For the text-containing cell, return its midpoint in (X, Y) coordinate format. 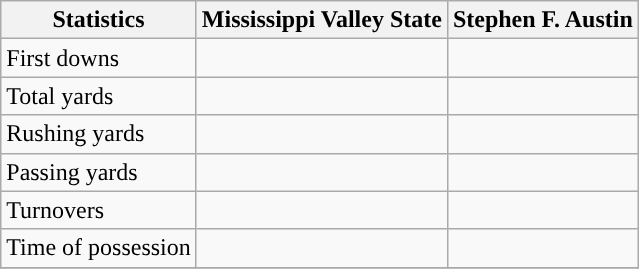
Time of possession (99, 248)
Turnovers (99, 210)
Mississippi Valley State (322, 20)
Total yards (99, 96)
First downs (99, 58)
Rushing yards (99, 134)
Passing yards (99, 172)
Statistics (99, 20)
Stephen F. Austin (542, 20)
